Identify which cell holds the provided text, then report its [X, Y] central coordinate. 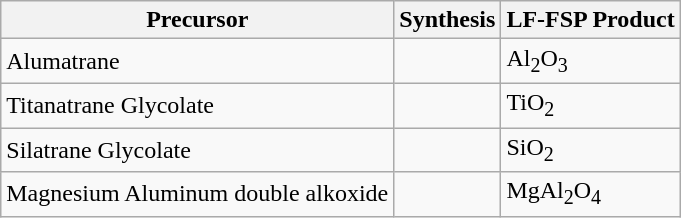
SiO2 [590, 150]
Al2O3 [590, 61]
MgAl2O4 [590, 194]
Silatrane Glycolate [198, 150]
Precursor [198, 20]
Alumatrane [198, 61]
LF-FSP Product [590, 20]
Synthesis [448, 20]
Magnesium Aluminum double alkoxide [198, 194]
Titanatrane Glycolate [198, 105]
TiO2 [590, 105]
